Scan for the cell matching the given text and deliver its (X, Y) coordinate at center. 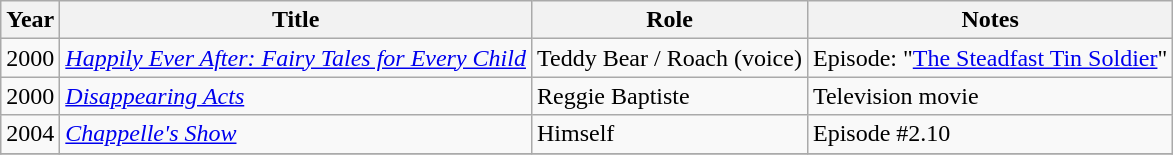
Disappearing Acts (296, 96)
Teddy Bear / Roach (voice) (669, 58)
Reggie Baptiste (669, 96)
Role (669, 20)
Title (296, 20)
Television movie (990, 96)
Episode #2.10 (990, 134)
2004 (30, 134)
Notes (990, 20)
Happily Ever After: Fairy Tales for Every Child (296, 58)
Himself (669, 134)
Chappelle's Show (296, 134)
Episode: "The Steadfast Tin Soldier" (990, 58)
Year (30, 20)
